Return the (X, Y) coordinate for the center point of the cell that contains the specified text.  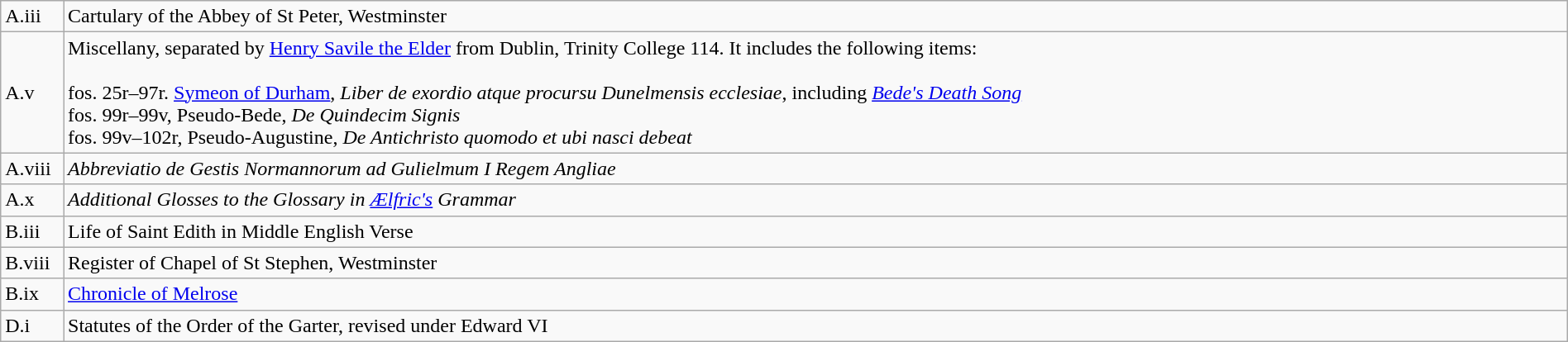
A.iii (32, 17)
A.x (32, 200)
Chronicle of Melrose (815, 294)
B.ix (32, 294)
A.viii (32, 169)
Statutes of the Order of the Garter, revised under Edward VI (815, 325)
Register of Chapel of St Stephen, Westminster (815, 263)
Additional Glosses to the Glossary in Ælfric's Grammar (815, 200)
Life of Saint Edith in Middle English Verse (815, 231)
D.i (32, 325)
Cartulary of the Abbey of St Peter, Westminster (815, 17)
Abbreviatio de Gestis Normannorum ad Gulielmum I Regem Angliae (815, 169)
B.iii (32, 231)
B.viii (32, 263)
A.v (32, 93)
